Find where the given text appears and provide that cell's center as [x, y] coordinate. 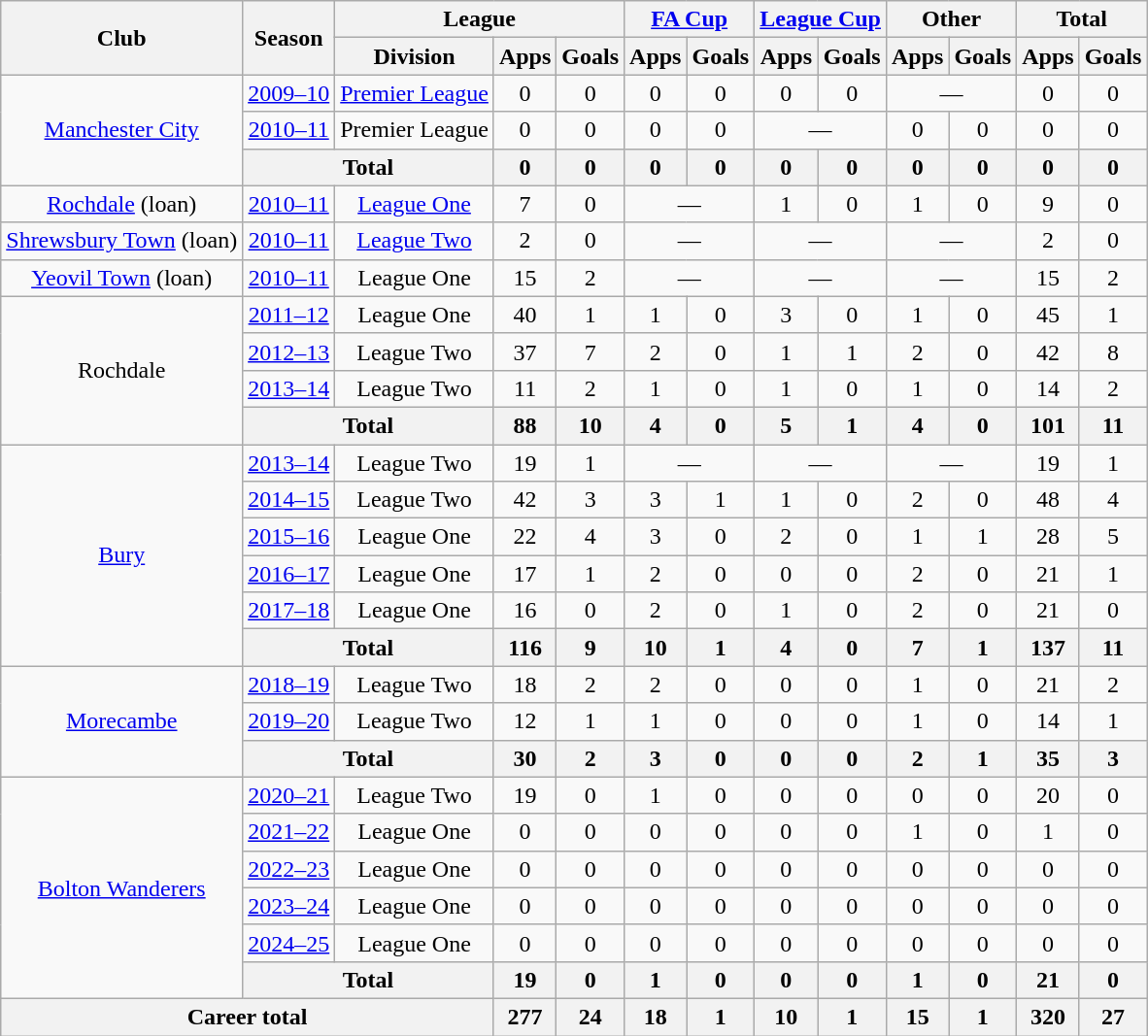
Manchester City [122, 130]
FA Cup [690, 19]
277 [524, 1017]
Bolton Wanderers [122, 887]
Morecambe [122, 721]
Yeovil Town (loan) [122, 278]
101 [1048, 425]
2015–16 [289, 537]
28 [1048, 537]
8 [1113, 351]
2021–22 [289, 832]
2024–25 [289, 943]
Bury [122, 555]
Other [951, 19]
2023–24 [289, 906]
2018–19 [289, 685]
Rochdale [122, 370]
Shrewsbury Town (loan) [122, 241]
2020–21 [289, 795]
48 [1048, 500]
27 [1113, 1017]
2012–13 [289, 351]
2019–20 [289, 721]
320 [1048, 1017]
2022–23 [289, 869]
2016–17 [289, 574]
2011–12 [289, 315]
2014–15 [289, 500]
League Cup [821, 19]
16 [524, 611]
35 [1048, 758]
Career total [248, 1017]
Season [289, 38]
45 [1048, 315]
30 [524, 758]
Rochdale (loan) [122, 204]
Division [415, 56]
37 [524, 351]
2009–10 [289, 93]
League [480, 19]
22 [524, 537]
Club [122, 38]
24 [591, 1017]
88 [524, 425]
2017–18 [289, 611]
40 [524, 315]
17 [524, 574]
12 [524, 721]
20 [1048, 795]
137 [1048, 648]
116 [524, 648]
